Scan for the cell matching the given text and deliver its (X, Y) coordinate at center. 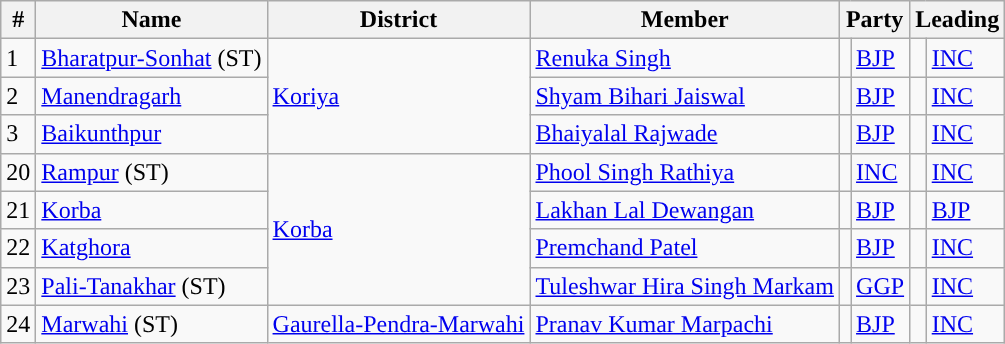
Rampur (ST) (152, 172)
3 (18, 134)
21 (18, 210)
Shyam Bihari Jaiswal (684, 96)
Bhaiyalal Rajwade (684, 134)
Member (684, 20)
Tuleshwar Hira Singh Markam (684, 286)
Pali-Tanakhar (ST) (152, 286)
Party (874, 20)
Lakhan Lal Dewangan (684, 210)
1 (18, 58)
Koriya (398, 96)
GGP (880, 286)
20 (18, 172)
Gaurella-Pendra-Marwahi (398, 324)
Marwahi (ST) (152, 324)
Name (152, 20)
Katghora (152, 248)
Phool Singh Rathiya (684, 172)
Leading (958, 20)
2 (18, 96)
District (398, 20)
Renuka Singh (684, 58)
# (18, 20)
24 (18, 324)
23 (18, 286)
Pranav Kumar Marpachi (684, 324)
Baikunthpur (152, 134)
Manendragarh (152, 96)
Bharatpur-Sonhat (ST) (152, 58)
22 (18, 248)
Premchand Patel (684, 248)
